Identify which cell holds the provided text, then report its (X, Y) central coordinate. 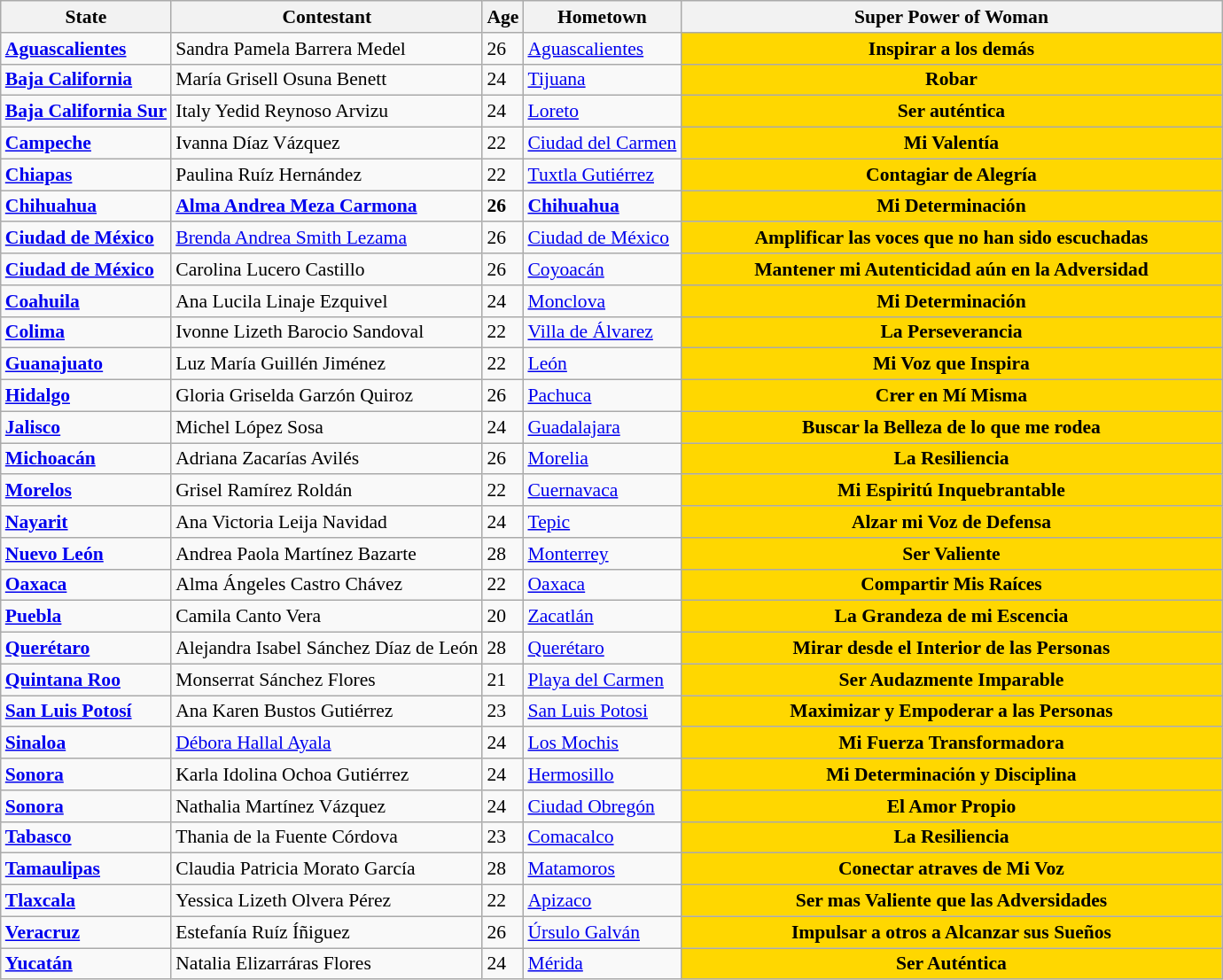
Gloria Griselda Garzón Quiroz (326, 396)
Camila Canto Vera (326, 617)
Úrsulo Galván (602, 932)
Mirar desde el Interior de las Personas (951, 649)
Cuernavaca (602, 491)
State (86, 17)
Contestant (326, 17)
Alzar mi Voz de Defensa (951, 522)
Ana Victoria Leija Navidad (326, 522)
20 (502, 617)
Ivonne Lizeth Barocio Sandoval (326, 332)
Villa de Álvarez (602, 332)
Robar (951, 80)
Tabasco (86, 837)
Loreto (602, 112)
Michoacán (86, 459)
Maximizar y Empoderar a las Personas (951, 712)
Jalisco (86, 427)
Alma Ángeles Castro Chávez (326, 585)
Quintana Roo (86, 680)
Carolina Lucero Castillo (326, 269)
Conectar atraves de Mi Voz (951, 869)
21 (502, 680)
Crer en Mí Misma (951, 396)
Estefanía Ruíz Íñiguez (326, 932)
Ser Valiente (951, 554)
Guadalajara (602, 427)
Monterrey (602, 554)
Guanajuato (86, 364)
Italy Yedid Reynoso Arvizu (326, 112)
Mi Determinación y Disciplina (951, 774)
Paulina Ruíz Hernández (326, 175)
Tlaxcala (86, 901)
Mi Fuerza Transformadora (951, 743)
Pachuca (602, 396)
Morelos (86, 491)
Thania de la Fuente Córdova (326, 837)
Hidalgo (86, 396)
Apizaco (602, 901)
Ser Auténtica (951, 964)
Yessica Lizeth Olvera Pérez (326, 901)
Alejandra Isabel Sánchez Díaz de León (326, 649)
León (602, 364)
Ana Lucila Linaje Ezquivel (326, 301)
Super Power of Woman (951, 17)
Grisel Ramírez Roldán (326, 491)
Baja California (86, 80)
Nathalia Martínez Vázquez (326, 806)
Débora Hallal Ayala (326, 743)
Karla Idolina Ochoa Gutiérrez (326, 774)
Hometown (602, 17)
Mantener mi Autenticidad aún en la Adversidad (951, 269)
Brenda Andrea Smith Lezama (326, 238)
Baja California Sur (86, 112)
Tamaulipas (86, 869)
María Grisell Osuna Benett (326, 80)
Tuxtla Gutiérrez (602, 175)
Veracruz (86, 932)
Mérida (602, 964)
Mi Valentía (951, 144)
Comacalco (602, 837)
Coahuila (86, 301)
Playa del Carmen (602, 680)
Natalia Elizarráras Flores (326, 964)
Los Mochis (602, 743)
La Perseverancia (951, 332)
Ser Audazmente Imparable (951, 680)
Alma Andrea Meza Carmona (326, 206)
Colima (86, 332)
Michel López Sosa (326, 427)
Nayarit (86, 522)
Ivanna Díaz Vázquez (326, 144)
Luz María Guillén Jiménez (326, 364)
Ana Karen Bustos Gutiérrez (326, 712)
Claudia Patricia Morato García (326, 869)
Amplificar las voces que no han sido escuchadas (951, 238)
Monserrat Sánchez Flores (326, 680)
Sandra Pamela Barrera Medel (326, 49)
Inspirar a los demás (951, 49)
Yucatán (86, 964)
Monclova (602, 301)
La Grandeza de mi Escencia (951, 617)
Campeche (86, 144)
San Luis Potosi (602, 712)
Andrea Paola Martínez Bazarte (326, 554)
Zacatlán (602, 617)
Coyoacán (602, 269)
Contagiar de Alegría (951, 175)
Mi Voz que Inspira (951, 364)
Puebla (86, 617)
Chiapas (86, 175)
Compartir Mis Raíces (951, 585)
Nuevo León (86, 554)
Ciudad del Carmen (602, 144)
Buscar la Belleza de lo que me rodea (951, 427)
Tijuana (602, 80)
Ciudad Obregón (602, 806)
Adriana Zacarías Avilés (326, 459)
Tepic (602, 522)
Matamoros (602, 869)
Mi Espiritú Inquebrantable (951, 491)
Ser mas Valiente que las Adversidades (951, 901)
Impulsar a otros a Alcanzar sus Sueños (951, 932)
Age (502, 17)
Morelia (602, 459)
San Luis Potosí (86, 712)
El Amor Propio (951, 806)
Ser auténtica (951, 112)
Sinaloa (86, 743)
Hermosillo (602, 774)
